Output the (x, y) coordinate of the center of the cell containing the given text.  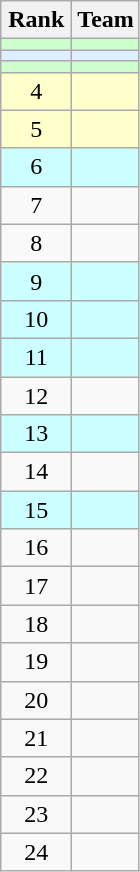
24 (36, 852)
23 (36, 814)
Rank (36, 20)
11 (36, 357)
Team (106, 20)
14 (36, 472)
22 (36, 776)
15 (36, 510)
18 (36, 624)
17 (36, 586)
4 (36, 91)
21 (36, 738)
10 (36, 319)
9 (36, 281)
20 (36, 700)
16 (36, 548)
7 (36, 205)
8 (36, 243)
5 (36, 129)
13 (36, 434)
6 (36, 167)
12 (36, 395)
19 (36, 662)
